Output the [x, y] coordinate of the center of the cell containing the given text.  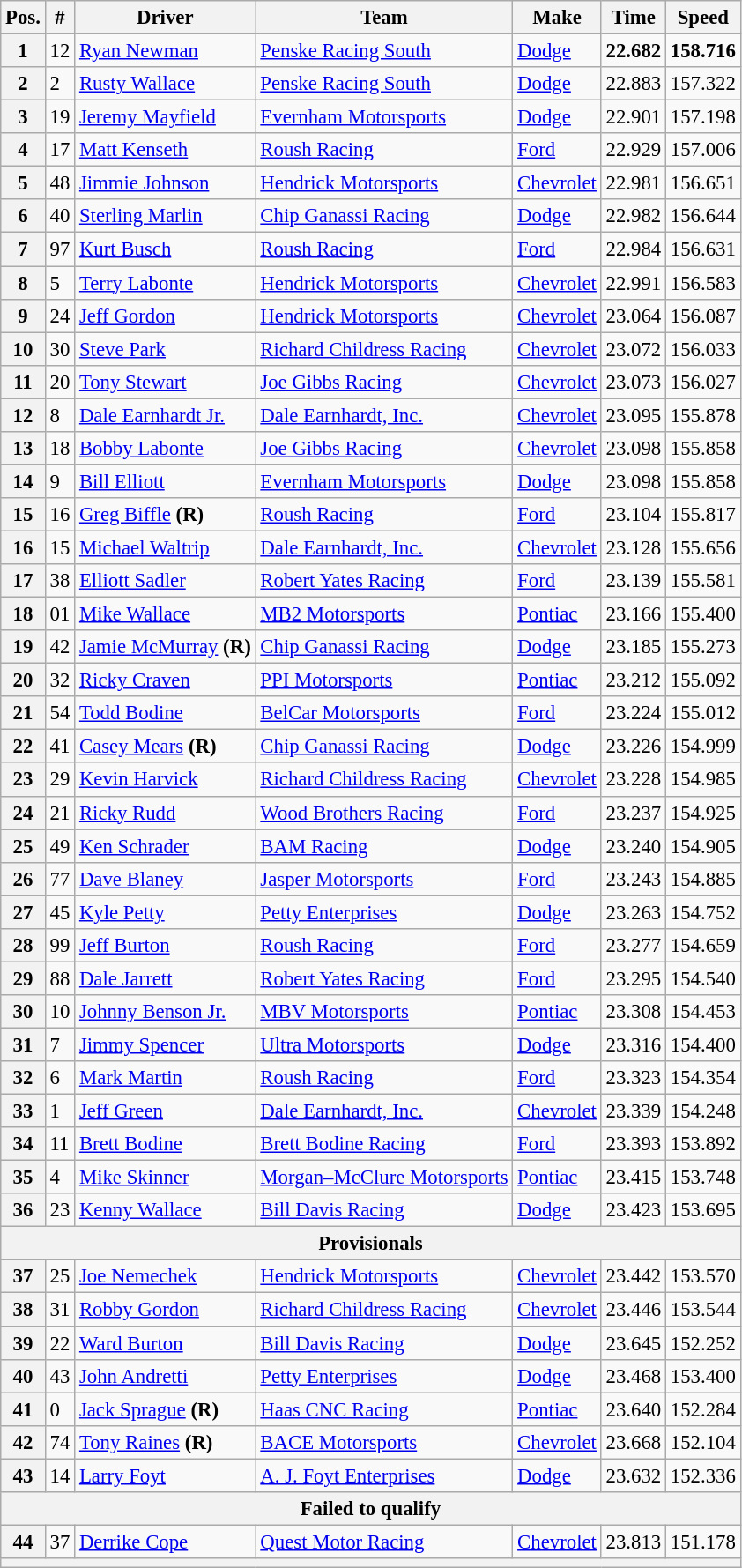
23.166 [633, 614]
154.752 [703, 912]
MBV Motorsports [384, 1012]
Kenny Wallace [166, 1210]
Make [557, 18]
23.442 [633, 1277]
54 [60, 713]
Quest Motor Racing [384, 1542]
88 [60, 978]
Matt Kenseth [166, 150]
Johnny Benson Jr. [166, 1012]
97 [60, 249]
154.925 [703, 813]
154.354 [703, 1078]
Ryan Newman [166, 51]
Joe Nemechek [166, 1277]
Team [384, 18]
Mike Skinner [166, 1178]
23.240 [633, 846]
49 [60, 846]
Provisionals [370, 1244]
Robby Gordon [166, 1310]
Todd Bodine [166, 713]
Kyle Petty [166, 912]
157.006 [703, 150]
34 [23, 1144]
22.883 [633, 84]
Bill Elliott [166, 481]
Kurt Busch [166, 249]
154.885 [703, 879]
23.212 [633, 680]
23.632 [633, 1475]
153.892 [703, 1144]
Ricky Craven [166, 680]
154.400 [703, 1044]
BAM Racing [384, 846]
BelCar Motorsports [384, 713]
MB2 Motorsports [384, 614]
23.243 [633, 879]
BACE Motorsports [384, 1442]
23.640 [633, 1409]
Tony Raines (R) [166, 1442]
156.651 [703, 183]
156.644 [703, 216]
# [60, 18]
Brett Bodine Racing [384, 1144]
152.284 [703, 1409]
Jamie McMurray (R) [166, 647]
Rusty Wallace [166, 84]
99 [60, 946]
155.012 [703, 713]
23.468 [633, 1376]
23.139 [633, 581]
156.087 [703, 316]
Time [633, 18]
23.072 [633, 349]
Kevin Harvick [166, 780]
153.695 [703, 1210]
158.716 [703, 51]
Derrike Cope [166, 1542]
23.064 [633, 316]
Michael Waltrip [166, 547]
Brett Bodine [166, 1144]
Mark Martin [166, 1078]
23.224 [633, 713]
154.540 [703, 978]
153.748 [703, 1178]
Mike Wallace [166, 614]
23.104 [633, 515]
Jeff Gordon [166, 316]
156.583 [703, 283]
155.400 [703, 614]
153.400 [703, 1376]
155.092 [703, 680]
155.581 [703, 581]
22.981 [633, 183]
A. J. Foyt Enterprises [384, 1475]
154.985 [703, 780]
156.033 [703, 349]
23.446 [633, 1310]
23.095 [633, 415]
Jimmie Johnson [166, 183]
0 [60, 1409]
74 [60, 1442]
23.393 [633, 1144]
22.984 [633, 249]
23.415 [633, 1178]
Wood Brothers Racing [384, 813]
Failed to qualify [370, 1509]
Speed [703, 18]
Sterling Marlin [166, 216]
156.631 [703, 249]
154.905 [703, 846]
Steve Park [166, 349]
Driver [166, 18]
77 [60, 879]
39 [23, 1343]
Bobby Labonte [166, 449]
Jack Sprague (R) [166, 1409]
Terry Labonte [166, 283]
3 [23, 117]
23.237 [633, 813]
Haas CNC Racing [384, 1409]
PPI Motorsports [384, 680]
22.682 [633, 51]
33 [23, 1111]
35 [23, 1178]
22.991 [633, 283]
13 [23, 449]
Jasper Motorsports [384, 879]
155.878 [703, 415]
Tony Stewart [166, 382]
156.027 [703, 382]
23.316 [633, 1044]
27 [23, 912]
157.322 [703, 84]
Dave Blaney [166, 879]
154.248 [703, 1111]
23.073 [633, 382]
Dale Jarrett [166, 978]
152.336 [703, 1475]
Ken Schrader [166, 846]
23.308 [633, 1012]
01 [60, 614]
Elliott Sadler [166, 581]
Ultra Motorsports [384, 1044]
23.339 [633, 1111]
John Andretti [166, 1376]
23.323 [633, 1078]
23.128 [633, 547]
22.901 [633, 117]
45 [60, 912]
44 [23, 1542]
23.295 [633, 978]
23.185 [633, 647]
151.178 [703, 1542]
152.252 [703, 1343]
154.659 [703, 946]
Ricky Rudd [166, 813]
Ward Burton [166, 1343]
48 [60, 183]
22.929 [633, 150]
23.226 [633, 747]
23.423 [633, 1210]
Jeremy Mayfield [166, 117]
152.104 [703, 1442]
26 [23, 879]
Pos. [23, 18]
Jimmy Spencer [166, 1044]
23.645 [633, 1343]
154.999 [703, 747]
Dale Earnhardt Jr. [166, 415]
Jeff Burton [166, 946]
23.813 [633, 1542]
23.668 [633, 1442]
Casey Mears (R) [166, 747]
153.544 [703, 1310]
22.982 [633, 216]
155.273 [703, 647]
23.277 [633, 946]
23.263 [633, 912]
153.570 [703, 1277]
Morgan–McClure Motorsports [384, 1178]
157.198 [703, 117]
23.228 [633, 780]
Greg Biffle (R) [166, 515]
Larry Foyt [166, 1475]
155.817 [703, 515]
154.453 [703, 1012]
Jeff Green [166, 1111]
155.656 [703, 547]
36 [23, 1210]
28 [23, 946]
